Return [x, y] of the center of cell containing provided text 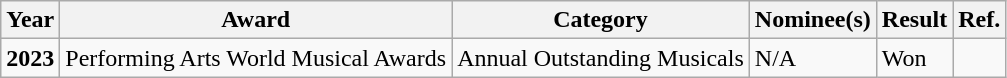
2023 [30, 58]
Won [914, 58]
Result [914, 20]
Category [601, 20]
N/A [812, 58]
Annual Outstanding Musicals [601, 58]
Ref. [980, 20]
Performing Arts World Musical Awards [256, 58]
Award [256, 20]
Year [30, 20]
Nominee(s) [812, 20]
